Return the [x, y] coordinate for the center point of the cell that contains the specified text.  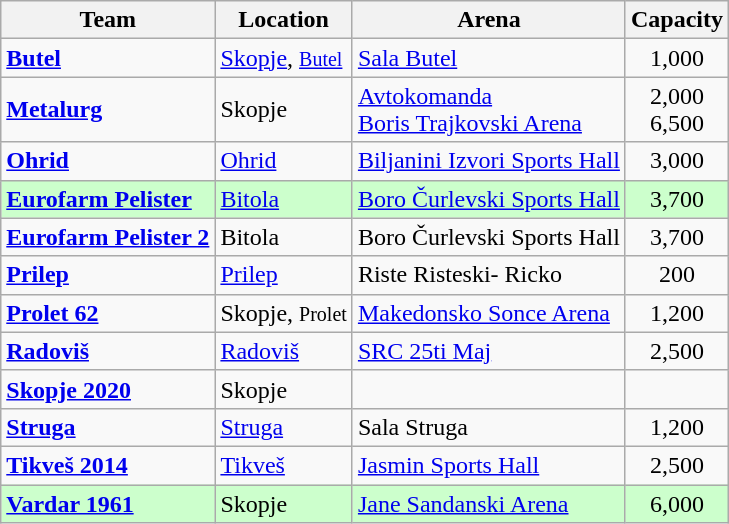
Sala Butel [488, 58]
Location [284, 20]
Skopje, Butel [284, 58]
Eurofarm Pelister [108, 199]
Vardar 1961 [108, 503]
Sala Struga [488, 427]
Jasmin Sports Hall [488, 465]
Capacity [676, 20]
Prolet 62 [108, 313]
Tikveš 2014 [108, 465]
1,000 [676, 58]
AvtokomandaBoris Trajkovski Arena [488, 110]
200 [676, 275]
3,000 [676, 161]
SRC 25ti Maj [488, 351]
Butel [108, 58]
Makedonsko Sonce Arena [488, 313]
Tikveš [284, 465]
Eurofarm Pelister 2 [108, 237]
Arena [488, 20]
6,000 [676, 503]
Biljanini Izvori Sports Hall [488, 161]
Skopje, Prolet [284, 313]
Metalurg [108, 110]
Riste Risteski- Ricko [488, 275]
Skopje 2020 [108, 389]
Team [108, 20]
2,0006,500 [676, 110]
Jane Sandanski Arena [488, 503]
